Extract the (X, Y) coordinate from the center of the cell holding the provided text.  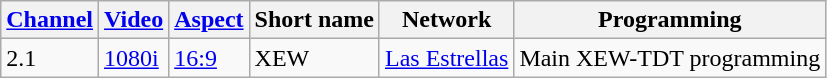
2.1 (50, 58)
Network (446, 20)
Channel (50, 20)
Programming (670, 20)
Las Estrellas (446, 58)
Short name (314, 20)
Main XEW-TDT programming (670, 58)
1080i (134, 58)
XEW (314, 58)
Video (134, 20)
16:9 (209, 58)
Aspect (209, 20)
